Scan for the cell matching the given text and deliver its (x, y) coordinate at center. 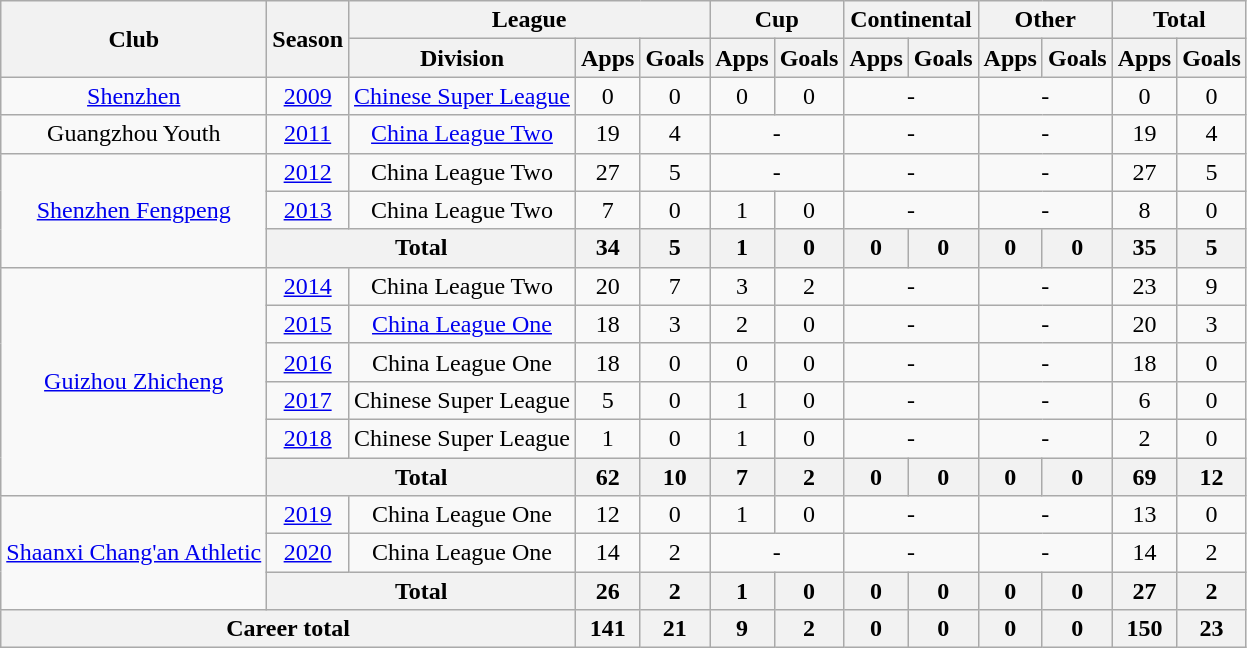
2014 (308, 286)
Season (308, 39)
6 (1144, 400)
Shaanxi Chang'an Athletic (134, 553)
26 (608, 591)
Club (134, 39)
21 (675, 629)
13 (1144, 515)
2020 (308, 553)
2017 (308, 400)
Career total (288, 629)
Cup (777, 20)
10 (675, 477)
Shenzhen (134, 96)
Guizhou Zhicheng (134, 381)
Division (462, 58)
69 (1144, 477)
Shenzhen Fengpeng (134, 210)
35 (1144, 248)
Other (1045, 20)
2012 (308, 172)
2018 (308, 438)
League (530, 20)
141 (608, 629)
34 (608, 248)
8 (1144, 210)
2016 (308, 362)
150 (1144, 629)
2013 (308, 210)
Guangzhou Youth (134, 134)
2009 (308, 96)
2011 (308, 134)
2019 (308, 515)
Continental (911, 20)
62 (608, 477)
2015 (308, 324)
